Return (x, y) of the center of cell containing provided text 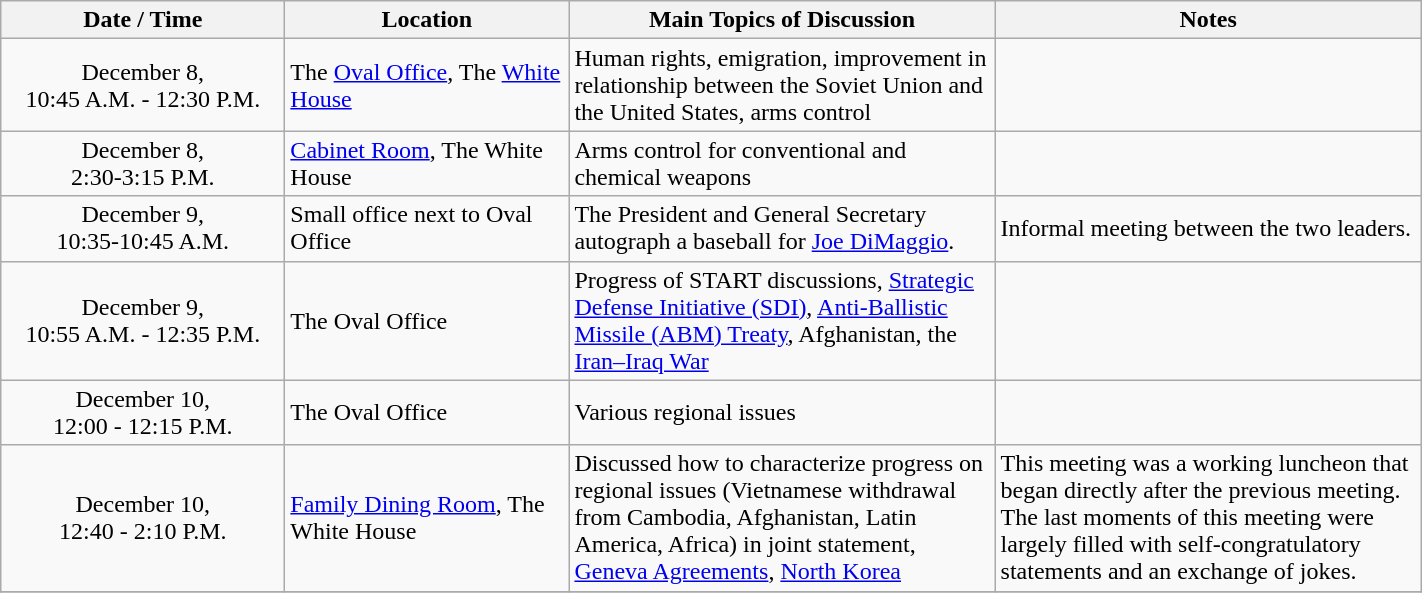
December 10,12:40 - 2:10 P.M. (143, 518)
Informal meeting between the two leaders. (1208, 228)
The President and General Secretary autograph a baseball for Joe DiMaggio. (782, 228)
Cabinet Room, The White House (427, 164)
Main Topics of Discussion (782, 20)
December 9,10:55 A.M. - 12:35 P.M. (143, 320)
Human rights, emigration, improvement in relationship between the Soviet Union and the United States, arms control (782, 85)
December 10,12:00 - 12:15 P.M. (143, 412)
Notes (1208, 20)
The Oval Office, The White House (427, 85)
December 8,10:45 A.M. - 12:30 P.M. (143, 85)
Various regional issues (782, 412)
December 9,10:35-10:45 A.M. (143, 228)
Date / Time (143, 20)
December 8,2:30-3:15 P.M. (143, 164)
Location (427, 20)
Arms control for conventional and chemical weapons (782, 164)
Family Dining Room, The White House (427, 518)
Progress of START discussions, Strategic Defense Initiative (SDI), Anti-Ballistic Missile (ABM) Treaty, Afghanistan, the Iran–Iraq War (782, 320)
Small office next to Oval Office (427, 228)
